Extract the (x, y) coordinate from the center of the cell holding the provided text.  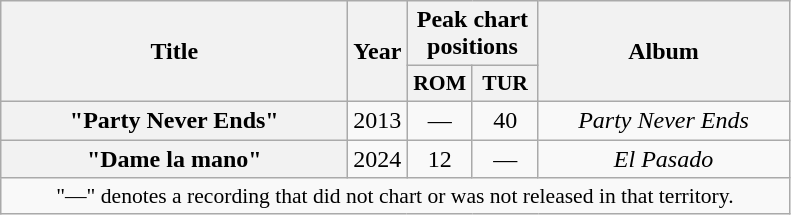
Album (664, 52)
"Dame la mano" (174, 159)
"Party Never Ends" (174, 120)
Year (378, 52)
2024 (378, 159)
Peak chart positions (472, 34)
Title (174, 52)
El Pasado (664, 159)
TUR (505, 84)
12 (440, 159)
Party Never Ends (664, 120)
40 (505, 120)
"—" denotes a recording that did not chart or was not released in that territory. (395, 196)
2013 (378, 120)
ROM (440, 84)
